Return the [x, y] coordinate for the center point of the cell that contains the specified text.  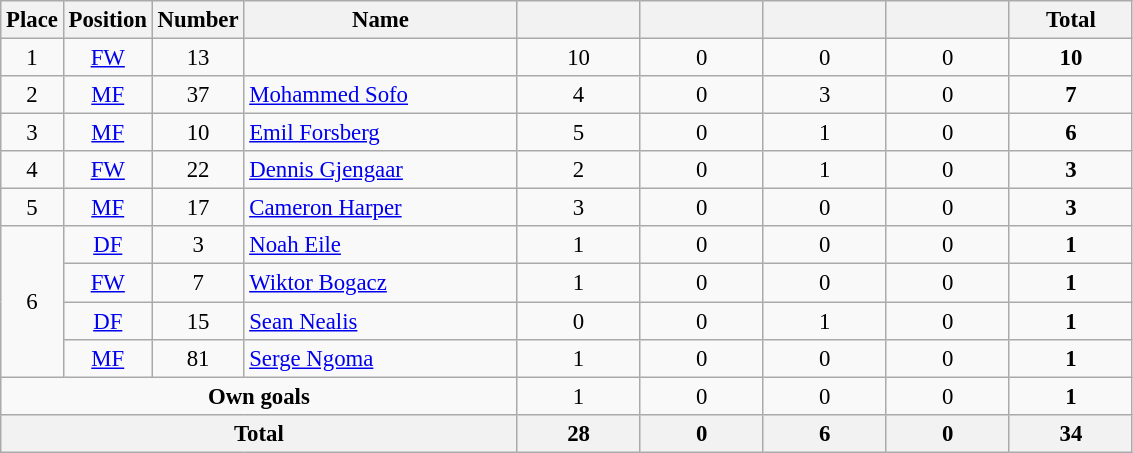
Number [198, 20]
81 [198, 358]
Noah Eile [380, 245]
37 [198, 95]
34 [1070, 433]
15 [198, 321]
Wiktor Bogacz [380, 283]
17 [198, 208]
Mohammed Sofo [380, 95]
Cameron Harper [380, 208]
Serge Ngoma [380, 358]
Dennis Gjengaar [380, 170]
Name [380, 20]
Place [32, 20]
Position [108, 20]
28 [578, 433]
Emil Forsberg [380, 133]
Sean Nealis [380, 321]
Own goals [259, 396]
22 [198, 170]
13 [198, 58]
